Scan for the cell matching the given text and deliver its [X, Y] coordinate at center. 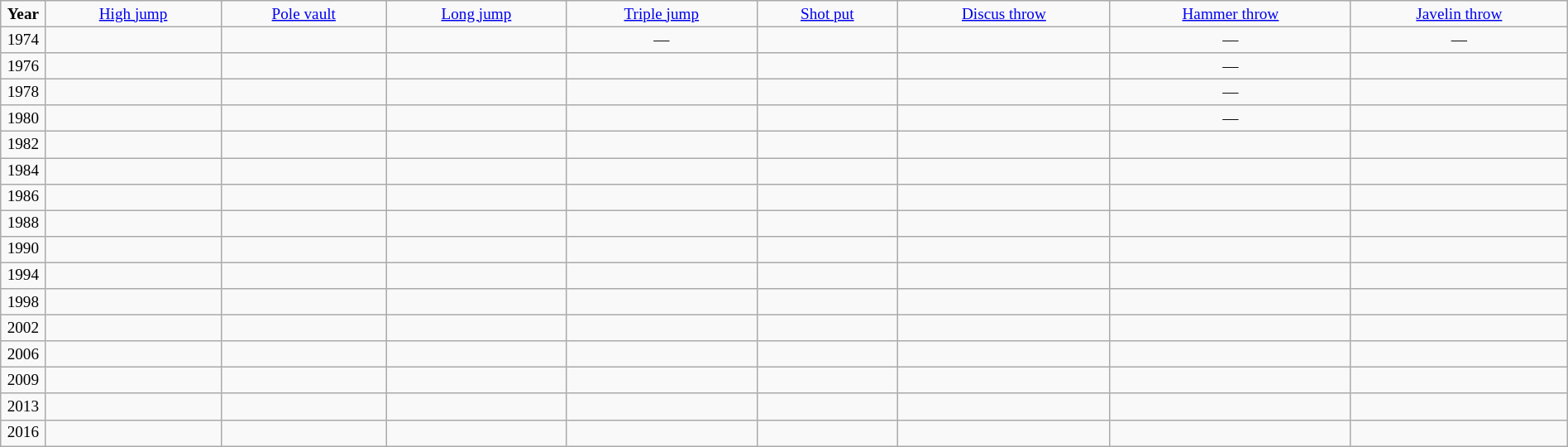
2013 [23, 406]
1980 [23, 118]
1978 [23, 92]
Long jump [476, 14]
Pole vault [304, 14]
2002 [23, 328]
Javelin throw [1459, 14]
1982 [23, 145]
Hammer throw [1231, 14]
2016 [23, 433]
Shot put [827, 14]
Triple jump [662, 14]
Discus throw [1004, 14]
1986 [23, 197]
1988 [23, 223]
High jump [133, 14]
1990 [23, 249]
1994 [23, 276]
Year [23, 14]
2009 [23, 381]
1976 [23, 66]
1974 [23, 40]
2006 [23, 354]
1998 [23, 302]
1984 [23, 171]
